Detect which cell encompasses the target text, then output its [X, Y] center coordinate. 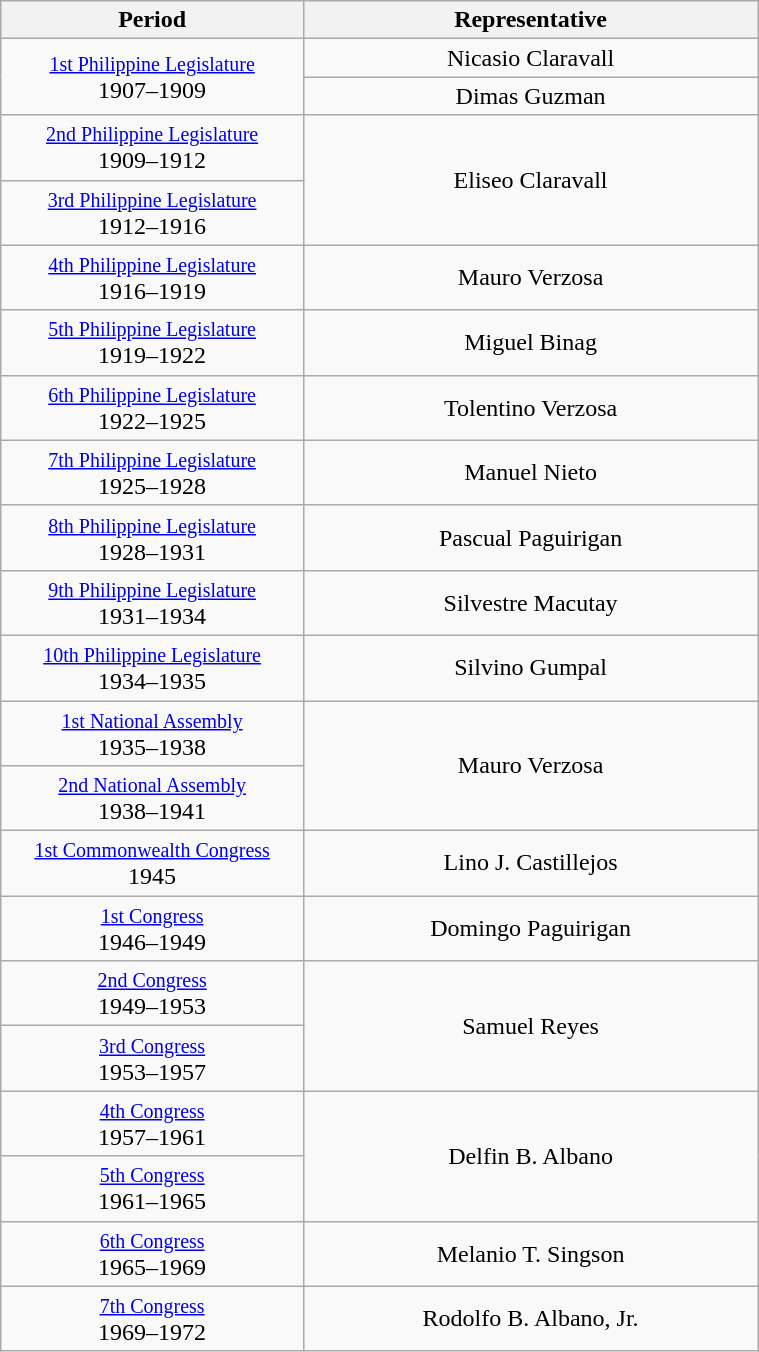
8th Philippine Legislature1928–1931 [152, 538]
Period [152, 20]
1st Philippine Legislature1907–1909 [152, 77]
Miguel Binag [530, 342]
Rodolfo B. Albano, Jr. [530, 1318]
6th Congress1965–1969 [152, 1254]
Tolentino Verzosa [530, 408]
4th Congress1957–1961 [152, 1124]
3rd Congress1953–1957 [152, 1058]
2nd Congress1949–1953 [152, 994]
Melanio T. Singson [530, 1254]
2nd National Assembly1938–1941 [152, 798]
Delfin B. Albano [530, 1156]
4th Philippine Legislature1916–1919 [152, 278]
Nicasio Claravall [530, 58]
3rd Philippine Legislature1912–1916 [152, 212]
1st Commonwealth Congress1945 [152, 864]
10th Philippine Legislature1934–1935 [152, 668]
Silvestre Macutay [530, 602]
2nd Philippine Legislature1909–1912 [152, 148]
Samuel Reyes [530, 1026]
6th Philippine Legislature1922–1925 [152, 408]
Silvino Gumpal [530, 668]
Pascual Paguirigan [530, 538]
Dimas Guzman [530, 96]
Representative [530, 20]
1st Congress1946–1949 [152, 928]
7th Philippine Legislature1925–1928 [152, 472]
5th Congress1961–1965 [152, 1188]
9th Philippine Legislature1931–1934 [152, 602]
5th Philippine Legislature1919–1922 [152, 342]
Domingo Paguirigan [530, 928]
7th Congress1969–1972 [152, 1318]
Eliseo Claravall [530, 180]
1st National Assembly1935–1938 [152, 732]
Lino J. Castillejos [530, 864]
Manuel Nieto [530, 472]
